Identify which cell holds the provided text, then report its [x, y] central coordinate. 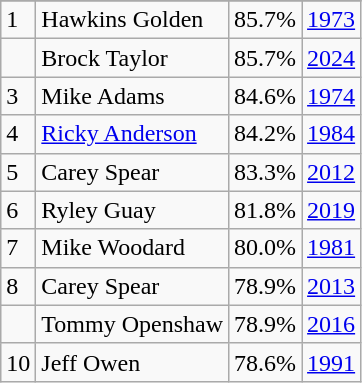
1 [18, 20]
81.8% [266, 210]
1973 [332, 20]
78.6% [266, 362]
84.6% [266, 96]
80.0% [266, 248]
Brock Taylor [132, 58]
5 [18, 172]
Tommy Openshaw [132, 324]
Ryley Guay [132, 210]
Hawkins Golden [132, 20]
6 [18, 210]
1981 [332, 248]
3 [18, 96]
Ricky Anderson [132, 134]
7 [18, 248]
8 [18, 286]
1974 [332, 96]
2013 [332, 286]
10 [18, 362]
2024 [332, 58]
1991 [332, 362]
2016 [332, 324]
4 [18, 134]
Jeff Owen [132, 362]
1984 [332, 134]
83.3% [266, 172]
Mike Woodard [132, 248]
Mike Adams [132, 96]
2019 [332, 210]
84.2% [266, 134]
2012 [332, 172]
